Capture the cell that displays the provided text and extract its [X, Y] central coordinate. 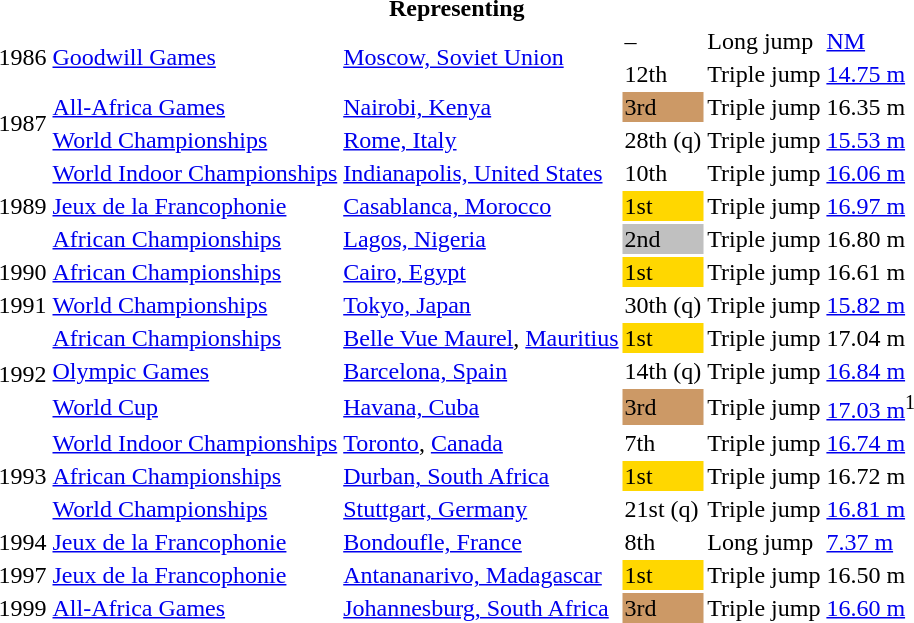
Stuttgart, Germany [481, 509]
– [663, 41]
Barcelona, Spain [481, 371]
8th [663, 542]
Toronto, Canada [481, 443]
30th (q) [663, 305]
2nd [663, 239]
Cairo, Egypt [481, 272]
10th [663, 173]
14th (q) [663, 371]
Olympic Games [195, 371]
Havana, Cuba [481, 407]
Rome, Italy [481, 140]
Tokyo, Japan [481, 305]
Casablanca, Morocco [481, 206]
Antananarivo, Madagascar [481, 575]
Goodwill Games [195, 58]
Johannesburg, South Africa [481, 608]
Durban, South Africa [481, 476]
World Cup [195, 407]
28th (q) [663, 140]
Moscow, Soviet Union [481, 58]
Belle Vue Maurel, Mauritius [481, 338]
Bondoufle, France [481, 542]
Nairobi, Kenya [481, 107]
21st (q) [663, 509]
12th [663, 74]
7th [663, 443]
Indianapolis, United States [481, 173]
Lagos, Nigeria [481, 239]
